Locate the cell with the specified text and output its (x, y) center coordinate. 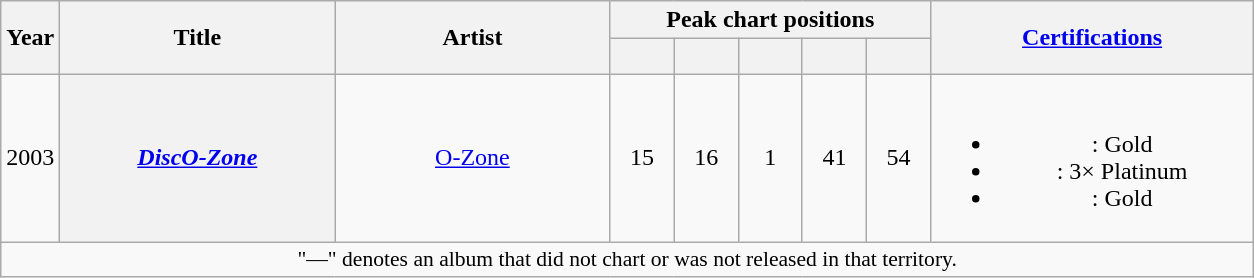
16 (706, 158)
Year (30, 38)
Peak chart positions (770, 20)
1 (770, 158)
Artist (472, 38)
DiscO-Zone (198, 158)
"—" denotes an album that did not chart or was not released in that territory. (628, 260)
2003 (30, 158)
41 (834, 158)
O-Zone (472, 158)
: Gold: 3× Platinum: Gold (1092, 158)
15 (642, 158)
Certifications (1092, 38)
54 (898, 158)
Title (198, 38)
